Scan for the cell matching the given text and deliver its [x, y] coordinate at center. 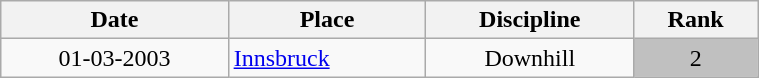
2 [696, 58]
Discipline [530, 20]
Rank [696, 20]
Downhill [530, 58]
Innsbruck [327, 58]
01-03-2003 [114, 58]
Place [327, 20]
Date [114, 20]
